Extract the (x, y) coordinate from the center of the cell holding the provided text.  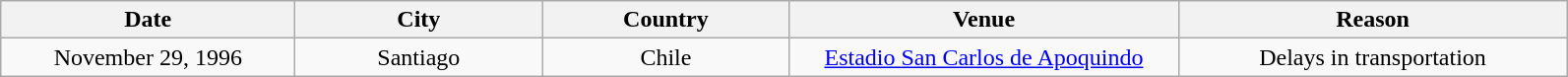
Date (148, 20)
City (419, 20)
Venue (984, 20)
Reason (1372, 20)
Santiago (419, 57)
Delays in transportation (1372, 57)
Chile (665, 57)
November 29, 1996 (148, 57)
Estadio San Carlos de Apoquindo (984, 57)
Country (665, 20)
